Return the (x, y) coordinate for the center point of the cell that contains the specified text.  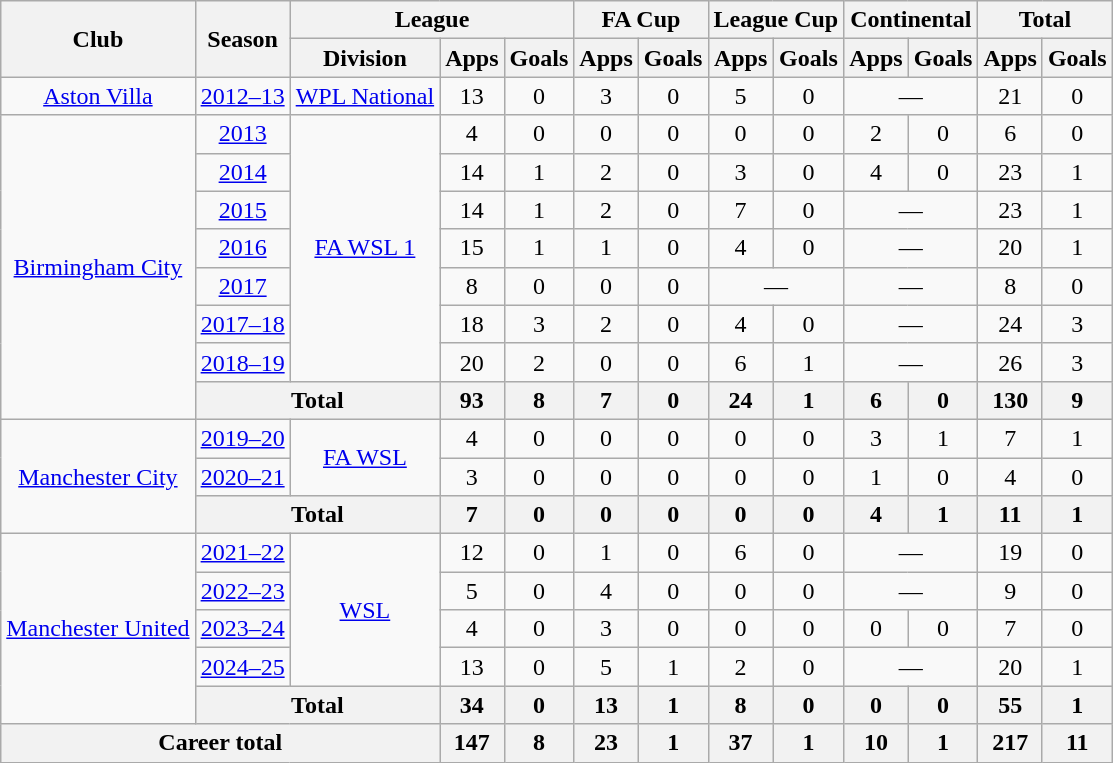
FA WSL (364, 457)
Manchester City (98, 476)
Birmingham City (98, 267)
2017 (242, 286)
Club (98, 39)
2021–22 (242, 553)
Manchester United (98, 629)
FA Cup (641, 20)
19 (1010, 553)
2019–20 (242, 438)
10 (876, 743)
Aston Villa (98, 96)
130 (1010, 400)
2023–24 (242, 629)
147 (472, 743)
12 (472, 553)
93 (472, 400)
2015 (242, 210)
217 (1010, 743)
2024–25 (242, 667)
Continental (911, 20)
2022–23 (242, 591)
Division (364, 58)
2014 (242, 172)
Career total (220, 743)
Season (242, 39)
2017–18 (242, 324)
34 (472, 705)
2013 (242, 134)
WSL (364, 610)
FA WSL 1 (364, 248)
2020–21 (242, 477)
55 (1010, 705)
2018–19 (242, 362)
League (432, 20)
18 (472, 324)
37 (740, 743)
2012–13 (242, 96)
2016 (242, 248)
WPL National (364, 96)
21 (1010, 96)
15 (472, 248)
26 (1010, 362)
League Cup (776, 20)
